From the cell containing the given text, extract its center point as [X, Y] coordinate. 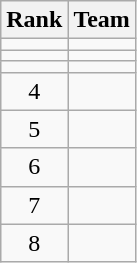
7 [34, 205]
8 [34, 243]
Rank [34, 20]
Team [102, 20]
4 [34, 91]
5 [34, 129]
6 [34, 167]
